From the cell containing the given text, extract its center point as (X, Y) coordinate. 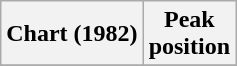
Chart (1982) (72, 34)
Peakposition (189, 34)
